Capture the cell that displays the provided text and extract its [X, Y] central coordinate. 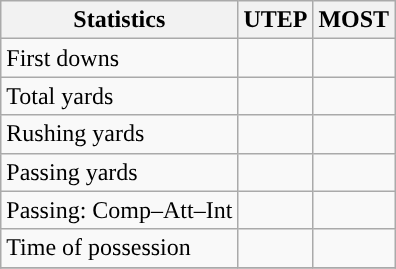
UTEP [276, 20]
MOST [354, 20]
Passing: Comp–Att–Int [120, 210]
Time of possession [120, 248]
Total yards [120, 96]
Passing yards [120, 172]
Rushing yards [120, 134]
First downs [120, 58]
Statistics [120, 20]
